For the text-containing cell, return its midpoint in [X, Y] coordinate format. 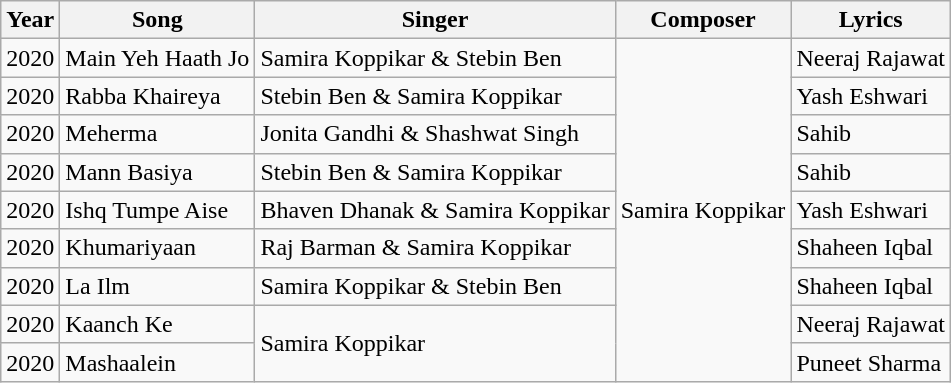
Main Yeh Haath Jo [158, 58]
Ishq Tumpe Aise [158, 210]
Lyrics [871, 20]
Mann Basiya [158, 172]
Year [30, 20]
Song [158, 20]
Raj Barman & Samira Koppikar [435, 248]
Mashaalein [158, 362]
Composer [703, 20]
Singer [435, 20]
Kaanch Ke [158, 324]
La Ilm [158, 286]
Jonita Gandhi & Shashwat Singh [435, 134]
Puneet Sharma [871, 362]
Meherma [158, 134]
Khumariyaan [158, 248]
Rabba Khaireya [158, 96]
Bhaven Dhanak & Samira Koppikar [435, 210]
